Pinpoint the cell where the given text exists, returning its (X, Y) midpoint coordinate. 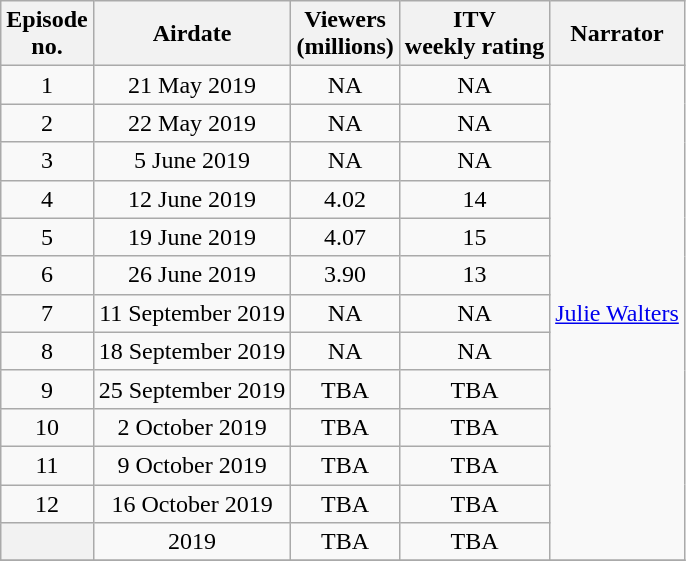
26 June 2019 (192, 275)
2 (47, 123)
18 September 2019 (192, 351)
12 (47, 503)
7 (47, 313)
Julie Walters (618, 314)
5 (47, 237)
1 (47, 85)
10 (47, 427)
Narrator (618, 34)
Airdate (192, 34)
6 (47, 275)
13 (474, 275)
4 (47, 199)
2 October 2019 (192, 427)
5 June 2019 (192, 161)
4.07 (345, 237)
2019 (192, 542)
Episodeno. (47, 34)
12 June 2019 (192, 199)
21 May 2019 (192, 85)
15 (474, 237)
ITVweekly rating (474, 34)
16 October 2019 (192, 503)
14 (474, 199)
3 (47, 161)
8 (47, 351)
11 September 2019 (192, 313)
11 (47, 465)
9 (47, 389)
19 June 2019 (192, 237)
3.90 (345, 275)
Viewers(millions) (345, 34)
22 May 2019 (192, 123)
25 September 2019 (192, 389)
4.02 (345, 199)
9 October 2019 (192, 465)
